Extract the (X, Y) coordinate from the center of the cell holding the provided text.  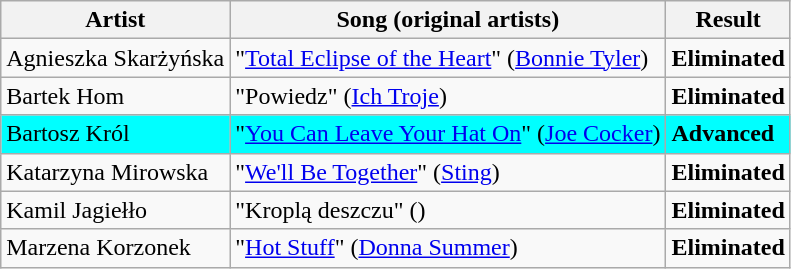
Artist (116, 20)
Bartek Hom (116, 96)
Bartosz Król (116, 134)
"Hot Stuff" (Donna Summer) (448, 248)
Kamil Jagiełło (116, 210)
"Kroplą deszczu" () (448, 210)
Marzena Korzonek (116, 248)
"We'll Be Together" (Sting) (448, 172)
Katarzyna Mirowska (116, 172)
Result (728, 20)
"You Can Leave Your Hat On" (Joe Cocker) (448, 134)
Song (original artists) (448, 20)
Agnieszka Skarżyńska (116, 58)
"Powiedz" (Ich Troje) (448, 96)
Advanced (728, 134)
"Total Eclipse of the Heart" (Bonnie Tyler) (448, 58)
